Determine the [x, y] coordinate at the center of the cell enclosing the given text.  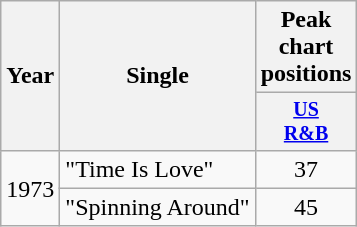
"Spinning Around" [158, 207]
Peak chart positions [306, 47]
Single [158, 76]
"Time Is Love" [158, 169]
Year [30, 76]
1973 [30, 188]
37 [306, 169]
45 [306, 207]
USR&B [306, 122]
